Locate the cell with the specified text and output its [X, Y] center coordinate. 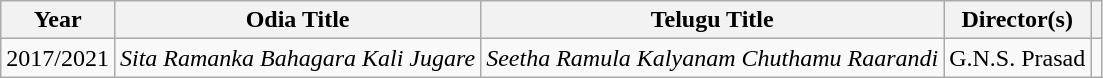
Seetha Ramula Kalyanam Chuthamu Raarandi [712, 58]
Telugu Title [712, 20]
2017/2021 [58, 58]
Director(s) [1018, 20]
Sita Ramanka Bahagara Kali Jugare [297, 58]
Year [58, 20]
G.N.S. Prasad [1018, 58]
Odia Title [297, 20]
